Scan for the cell matching the given text and deliver its [x, y] coordinate at center. 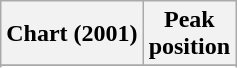
Chart (2001) [72, 34]
Peakposition [189, 34]
